Return the (x, y) coordinate for the center point of the cell that contains the specified text.  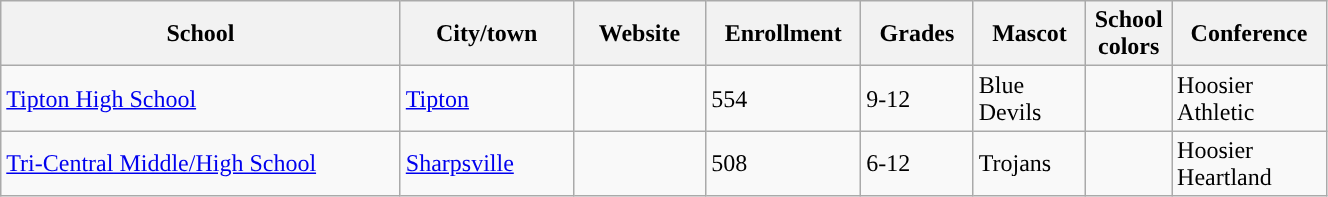
508 (784, 164)
Conference (1250, 34)
School colors (1129, 34)
Grades (918, 34)
9-12 (918, 98)
Trojans (1030, 164)
Tipton (486, 98)
Blue Devils (1030, 98)
Sharpsville (486, 164)
6-12 (918, 164)
City/town (486, 34)
Website (640, 34)
554 (784, 98)
Mascot (1030, 34)
School (201, 34)
Hoosier Athletic (1250, 98)
Tri-Central Middle/High School (201, 164)
Hoosier Heartland (1250, 164)
Tipton High School (201, 98)
Enrollment (784, 34)
